Provide the [x, y] coordinate of the cell's center where the given text is located.  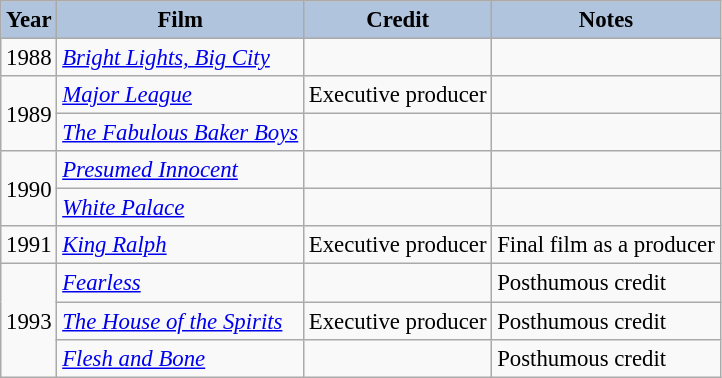
Notes [606, 20]
Final film as a producer [606, 245]
1991 [29, 245]
Film [180, 20]
1993 [29, 320]
1988 [29, 58]
Flesh and Bone [180, 358]
Bright Lights, Big City [180, 58]
The Fabulous Baker Boys [180, 133]
1989 [29, 114]
White Palace [180, 208]
Presumed Innocent [180, 170]
King Ralph [180, 245]
Credit [398, 20]
Fearless [180, 283]
Major League [180, 95]
Year [29, 20]
1990 [29, 188]
The House of the Spirits [180, 321]
